Return (x, y) of the center of cell containing provided text 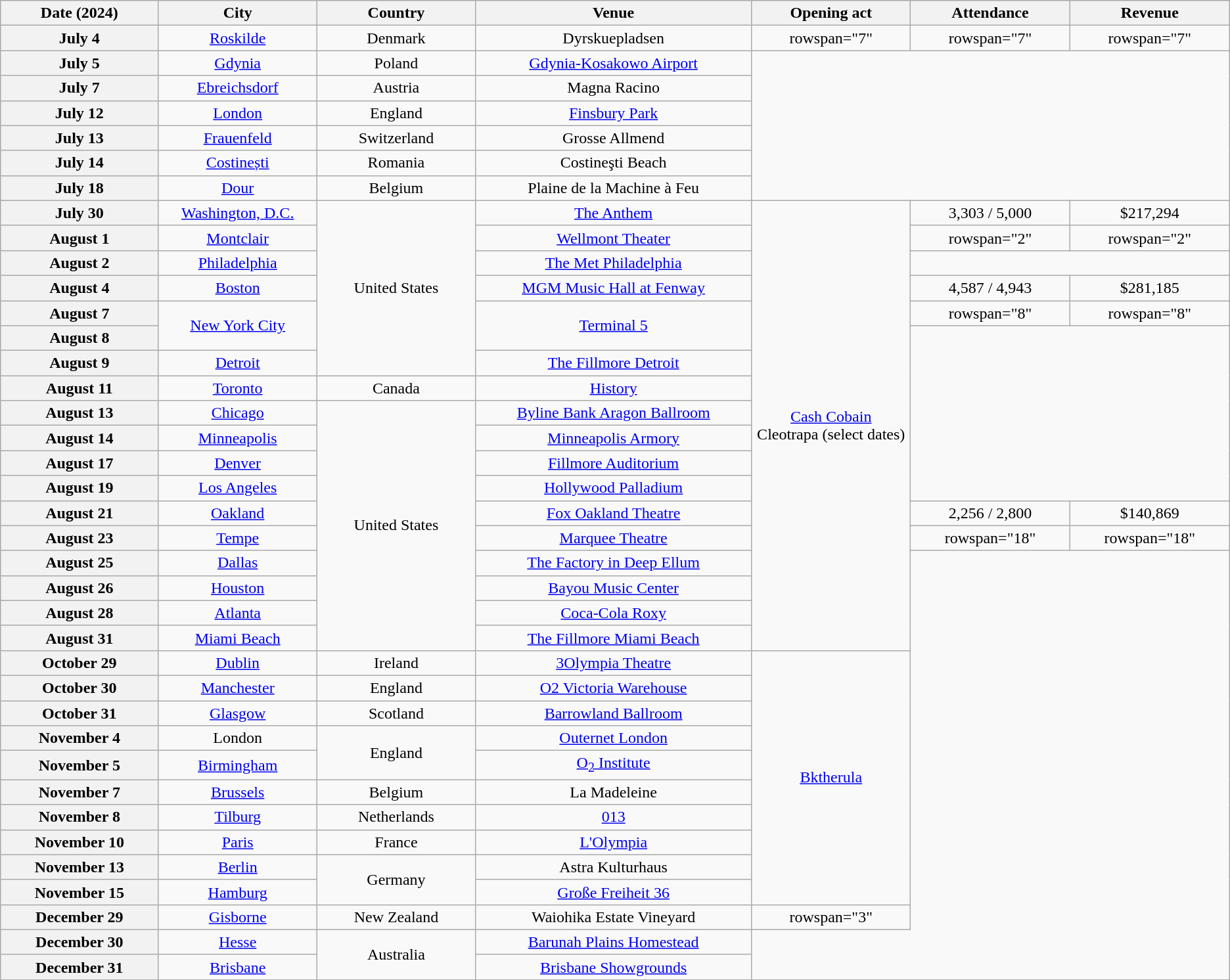
December 29 (80, 917)
013 (613, 817)
Barunah Plains Homestead (613, 942)
MGM Music Hall at Fenway (613, 288)
November 4 (80, 738)
Dublin (238, 663)
November 7 (80, 792)
August 9 (80, 363)
Plaine de la Machine à Feu (613, 188)
Astra Kulturhaus (613, 867)
October 31 (80, 713)
August 7 (80, 313)
July 12 (80, 113)
August 23 (80, 538)
Dyrskuepladsen (613, 38)
Grosse Allmend (613, 138)
Frauenfeld (238, 138)
La Madeleine (613, 792)
August 4 (80, 288)
Scotland (396, 713)
Barrowland Ballroom (613, 713)
Hollywood Palladium (613, 488)
November 10 (80, 842)
L'Olympia (613, 842)
Opening act (831, 13)
Dour (238, 188)
Miami Beach (238, 638)
The Fillmore Miami Beach (613, 638)
Dallas (238, 563)
Bayou Music Center (613, 588)
Tilburg (238, 817)
Minneapolis Armory (613, 438)
Birmingham (238, 765)
2,256 / 2,800 (991, 513)
August 19 (80, 488)
rowspan="3" (831, 917)
August 11 (80, 388)
Germany (396, 880)
Hamburg (238, 892)
Montclair (238, 238)
August 13 (80, 413)
Washington, D.C. (238, 213)
Paris (238, 842)
Marquee Theatre (613, 538)
Gdynia (238, 63)
Detroit (238, 363)
Brisbane Showgrounds (613, 967)
July 4 (80, 38)
August 14 (80, 438)
Glasgow (238, 713)
Magna Racino (613, 88)
Coca-Cola Roxy (613, 613)
Chicago (238, 413)
July 7 (80, 88)
Tempe (238, 538)
August 1 (80, 238)
August 28 (80, 613)
August 26 (80, 588)
Byline Bank Aragon Ballroom (613, 413)
November 8 (80, 817)
Berlin (238, 867)
July 18 (80, 188)
Australia (396, 954)
3Olympia Theatre (613, 663)
Netherlands (396, 817)
Ebreichsdorf (238, 88)
August 2 (80, 263)
Brisbane (238, 967)
The Anthem (613, 213)
Hesse (238, 942)
Große Freiheit 36 (613, 892)
Denver (238, 463)
New Zealand (396, 917)
$281,185 (1150, 288)
November 15 (80, 892)
Boston (238, 288)
Poland (396, 63)
Minneapolis (238, 438)
Wellmont Theater (613, 238)
August 8 (80, 338)
Denmark (396, 38)
Manchester (238, 688)
Switzerland (396, 138)
Terminal 5 (613, 326)
Costineşti Beach (613, 163)
Gisborne (238, 917)
August 25 (80, 563)
Venue (613, 13)
Gdynia-Kosakowo Airport (613, 63)
Canada (396, 388)
Atlanta (238, 613)
Fox Oakland Theatre (613, 513)
The Factory in Deep Ellum (613, 563)
Cash Cobain Cleotrapa (select dates) (831, 426)
August 31 (80, 638)
July 13 (80, 138)
December 31 (80, 967)
October 29 (80, 663)
July 5 (80, 63)
Austria (396, 88)
Romania (396, 163)
July 14 (80, 163)
Roskilde (238, 38)
Fillmore Auditorium (613, 463)
Attendance (991, 13)
3,303 / 5,000 (991, 213)
Finsbury Park (613, 113)
The Met Philadelphia (613, 263)
$140,869 (1150, 513)
Ireland (396, 663)
Bktherula (831, 778)
Waiohika Estate Vineyard (613, 917)
Los Angeles (238, 488)
City (238, 13)
Houston (238, 588)
Country (396, 13)
August 17 (80, 463)
Brussels (238, 792)
November 13 (80, 867)
July 30 (80, 213)
Philadelphia (238, 263)
November 5 (80, 765)
August 21 (80, 513)
The Fillmore Detroit (613, 363)
History (613, 388)
Toronto (238, 388)
October 30 (80, 688)
4,587 / 4,943 (991, 288)
Outernet London (613, 738)
$217,294 (1150, 213)
December 30 (80, 942)
France (396, 842)
New York City (238, 326)
O2 Victoria Warehouse (613, 688)
Revenue (1150, 13)
Date (2024) (80, 13)
Oakland (238, 513)
O2 Institute (613, 765)
Costinești (238, 163)
